Return the (X, Y) coordinate for the center point of the cell that contains the specified text.  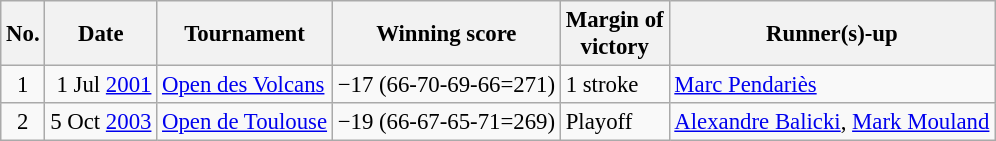
Date (101, 34)
Alexandre Balicki, Mark Mouland (832, 122)
5 Oct 2003 (101, 122)
−19 (66-67-65-71=269) (446, 122)
Margin ofvictory (614, 34)
1 Jul 2001 (101, 85)
Playoff (614, 122)
Open des Volcans (245, 85)
1 (23, 85)
1 stroke (614, 85)
Open de Toulouse (245, 122)
2 (23, 122)
Winning score (446, 34)
Tournament (245, 34)
−17 (66-70-69-66=271) (446, 85)
Marc Pendariès (832, 85)
Runner(s)-up (832, 34)
No. (23, 34)
